Find where the given text appears and provide that cell's center as [X, Y] coordinate. 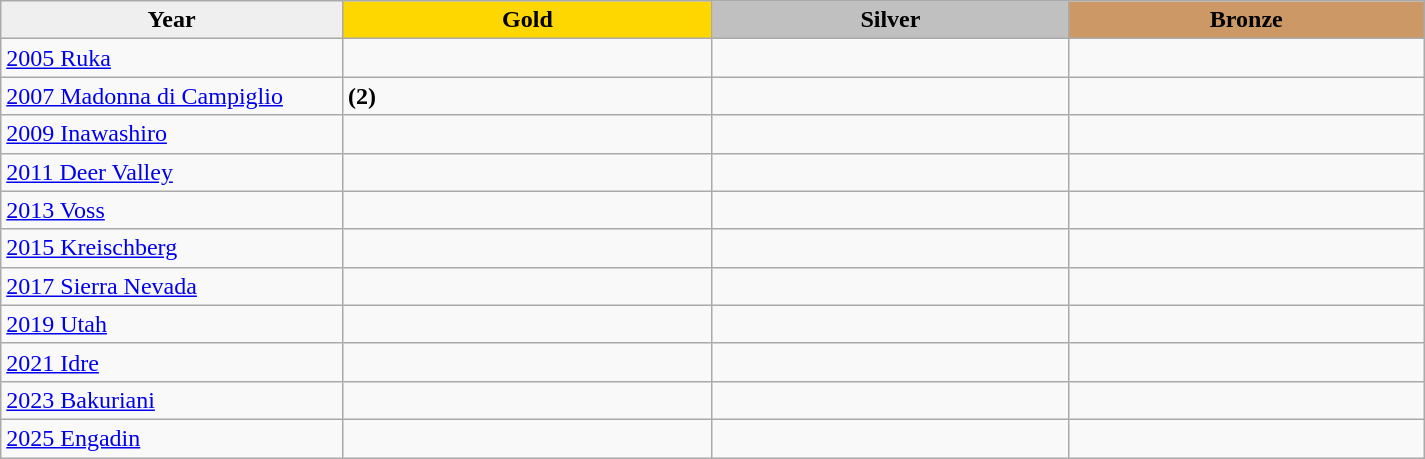
Silver [890, 20]
2011 Deer Valley [172, 172]
2017 Sierra Nevada [172, 286]
2015 Kreischberg [172, 248]
(2) [527, 96]
2007 Madonna di Campiglio [172, 96]
Year [172, 20]
2019 Utah [172, 324]
2013 Voss [172, 210]
2023 Bakuriani [172, 400]
2021 Idre [172, 362]
Bronze [1246, 20]
2025 Engadin [172, 438]
2009 Inawashiro [172, 134]
2005 Ruka [172, 58]
Gold [527, 20]
